Return (x, y) of the center of cell containing provided text 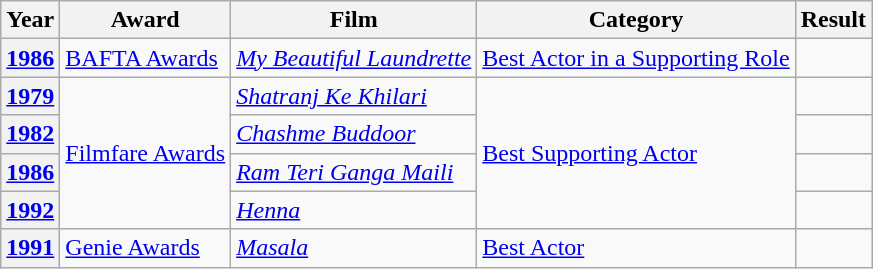
Chashme Buddoor (354, 134)
Award (146, 20)
Genie Awards (146, 248)
Henna (354, 210)
Best Actor in a Supporting Role (636, 58)
BAFTA Awards (146, 58)
1991 (30, 248)
Result (833, 20)
1979 (30, 96)
Shatranj Ke Khilari (354, 96)
Category (636, 20)
My Beautiful Laundrette (354, 58)
Masala (354, 248)
Year (30, 20)
Ram Teri Ganga Maili (354, 172)
Film (354, 20)
1992 (30, 210)
Filmfare Awards (146, 153)
1982 (30, 134)
Best Actor (636, 248)
Best Supporting Actor (636, 153)
